Capture the cell that displays the provided text and extract its (X, Y) central coordinate. 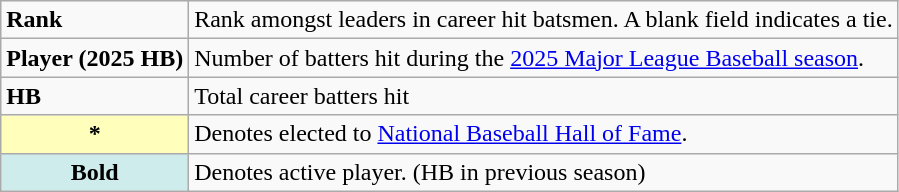
HB (95, 96)
Rank amongst leaders in career hit batsmen. A blank field indicates a tie. (544, 20)
Player (2025 HB) (95, 58)
Bold (95, 172)
* (95, 134)
Denotes elected to National Baseball Hall of Fame. (544, 134)
Number of batters hit during the 2025 Major League Baseball season. (544, 58)
Denotes active player. (HB in previous season) (544, 172)
Rank (95, 20)
Total career batters hit (544, 96)
